Capture the cell that displays the provided text and extract its (x, y) central coordinate. 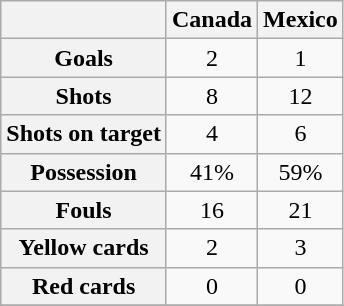
Possession (84, 172)
Mexico (301, 20)
Canada (212, 20)
Shots on target (84, 134)
Red cards (84, 286)
12 (301, 96)
Fouls (84, 210)
21 (301, 210)
1 (301, 58)
41% (212, 172)
6 (301, 134)
59% (301, 172)
Yellow cards (84, 248)
16 (212, 210)
Goals (84, 58)
8 (212, 96)
4 (212, 134)
Shots (84, 96)
3 (301, 248)
